Search for the cell housing the specified text and yield its [X, Y] center coordinate. 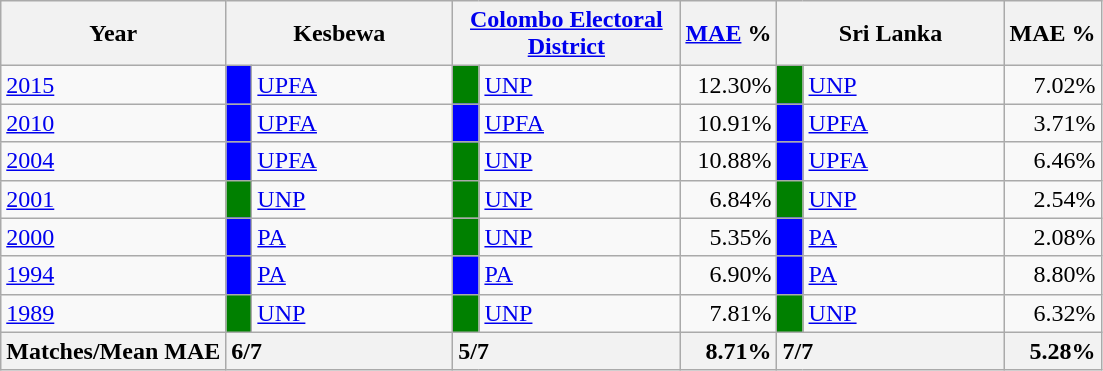
5.28% [1052, 351]
1989 [114, 313]
2.08% [1052, 237]
10.91% [728, 123]
Kesbewa [340, 34]
Colombo Electoral District [566, 34]
7.81% [728, 313]
2004 [114, 161]
5/7 [566, 351]
6/7 [340, 351]
Sri Lanka [890, 34]
5.35% [728, 237]
Matches/Mean MAE [114, 351]
6.84% [728, 199]
10.88% [728, 161]
1994 [114, 275]
2015 [114, 85]
Year [114, 34]
6.32% [1052, 313]
7/7 [890, 351]
2000 [114, 237]
7.02% [1052, 85]
8.71% [728, 351]
2010 [114, 123]
6.90% [728, 275]
3.71% [1052, 123]
2.54% [1052, 199]
2001 [114, 199]
12.30% [728, 85]
8.80% [1052, 275]
6.46% [1052, 161]
